Determine the [X, Y] coordinate at the center of the cell enclosing the given text.  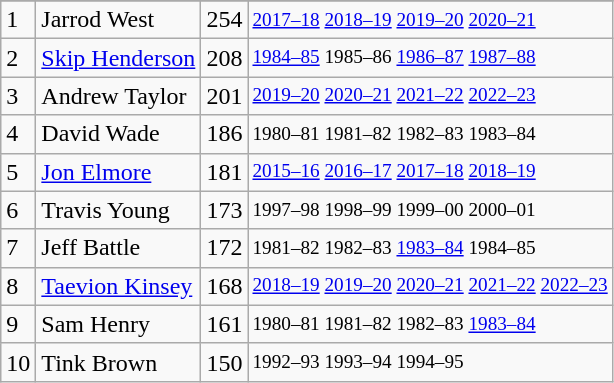
6 [18, 210]
Taevion Kinsey [118, 286]
2015–16 2016–17 2017–18 2018–19 [430, 172]
3 [18, 96]
2018–19 2019–20 2020–21 2021–22 2022–23 [430, 286]
1 [18, 20]
2019–20 2020–21 2021–22 2022–23 [430, 96]
Tink Brown [118, 362]
7 [18, 248]
2017–18 2018–19 2019–20 2020–21 [430, 20]
5 [18, 172]
Travis Young [118, 210]
1992–93 1993–94 1994–95 [430, 362]
10 [18, 362]
Andrew Taylor [118, 96]
181 [224, 172]
Jarrod West [118, 20]
4 [18, 134]
1981–82 1982–83 1983–84 1984–85 [430, 248]
150 [224, 362]
Jon Elmore [118, 172]
1984–85 1985–86 1986–87 1987–88 [430, 58]
Sam Henry [118, 324]
186 [224, 134]
168 [224, 286]
2 [18, 58]
Jeff Battle [118, 248]
161 [224, 324]
172 [224, 248]
201 [224, 96]
David Wade [118, 134]
1997–98 1998–99 1999–00 2000–01 [430, 210]
254 [224, 20]
173 [224, 210]
208 [224, 58]
Skip Henderson [118, 58]
8 [18, 286]
9 [18, 324]
